Return (x, y) of the center of cell containing provided text 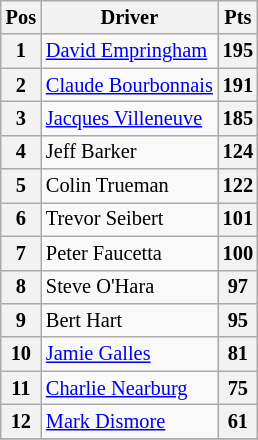
9 (21, 320)
81 (238, 354)
8 (21, 287)
Trevor Seibert (130, 219)
3 (21, 118)
Steve O'Hara (130, 287)
2 (21, 85)
10 (21, 354)
Mark Dismore (130, 421)
12 (21, 421)
11 (21, 388)
Peter Faucetta (130, 253)
6 (21, 219)
191 (238, 85)
Claude Bourbonnais (130, 85)
David Empringham (130, 51)
Colin Trueman (130, 186)
Jamie Galles (130, 354)
100 (238, 253)
97 (238, 287)
75 (238, 388)
185 (238, 118)
Pts (238, 17)
Pos (21, 17)
101 (238, 219)
Charlie Nearburg (130, 388)
122 (238, 186)
Jeff Barker (130, 152)
4 (21, 152)
7 (21, 253)
Bert Hart (130, 320)
124 (238, 152)
61 (238, 421)
1 (21, 51)
95 (238, 320)
5 (21, 186)
195 (238, 51)
Driver (130, 17)
Jacques Villeneuve (130, 118)
